From the cell containing the given text, extract its center point as (x, y) coordinate. 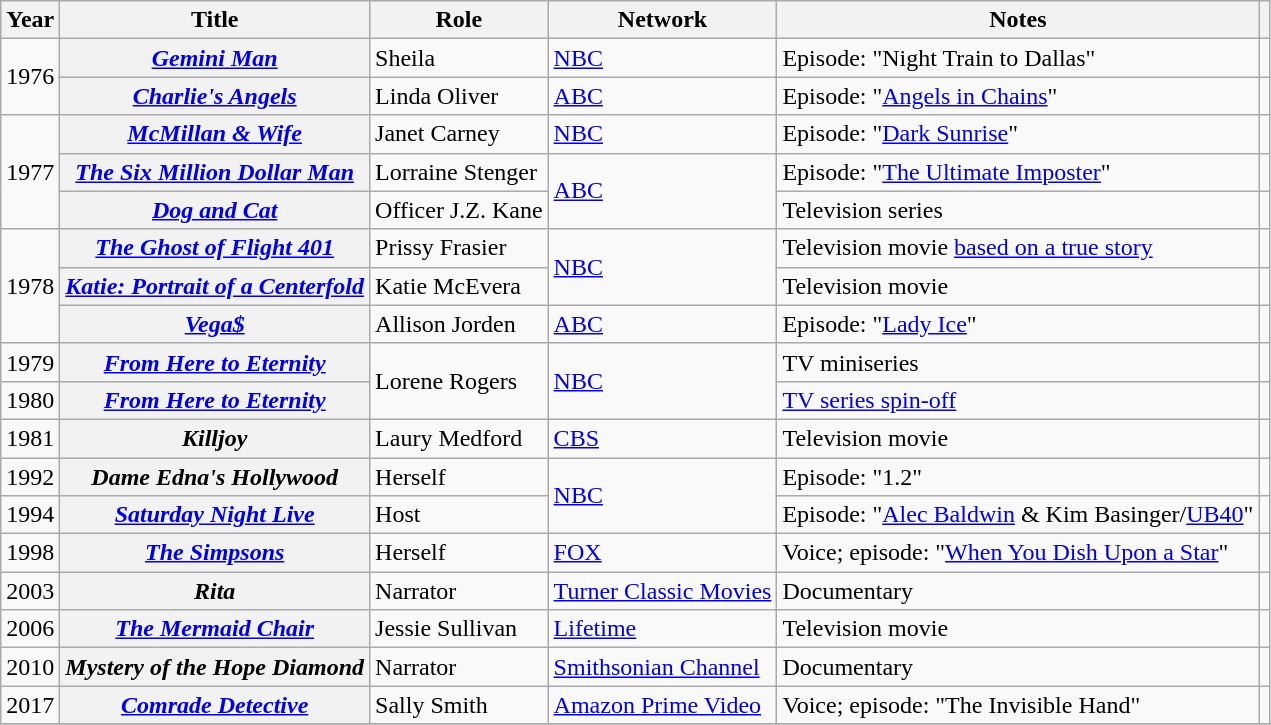
Officer J.Z. Kane (460, 210)
Rita (215, 591)
TV miniseries (1018, 362)
Notes (1018, 20)
Gemini Man (215, 58)
The Six Million Dollar Man (215, 172)
Comrade Detective (215, 705)
1992 (30, 477)
Saturday Night Live (215, 515)
Role (460, 20)
Lorene Rogers (460, 381)
Year (30, 20)
1978 (30, 286)
2006 (30, 629)
Vega$ (215, 324)
Turner Classic Movies (662, 591)
Television series (1018, 210)
1976 (30, 77)
Laury Medford (460, 438)
Mystery of the Hope Diamond (215, 667)
Sally Smith (460, 705)
Prissy Frasier (460, 248)
Lorraine Stenger (460, 172)
Episode: "The Ultimate Imposter" (1018, 172)
CBS (662, 438)
McMillan & Wife (215, 134)
Episode: "Night Train to Dallas" (1018, 58)
The Ghost of Flight 401 (215, 248)
Voice; episode: "The Invisible Hand" (1018, 705)
Amazon Prime Video (662, 705)
Host (460, 515)
Episode: "Alec Baldwin & Kim Basinger/UB40" (1018, 515)
2017 (30, 705)
Allison Jorden (460, 324)
1994 (30, 515)
TV series spin-off (1018, 400)
Episode: "Lady Ice" (1018, 324)
The Mermaid Chair (215, 629)
1980 (30, 400)
Katie McEvera (460, 286)
Sheila (460, 58)
Episode: "Angels in Chains" (1018, 96)
Killjoy (215, 438)
1981 (30, 438)
Lifetime (662, 629)
Janet Carney (460, 134)
1998 (30, 553)
Television movie based on a true story (1018, 248)
2010 (30, 667)
Title (215, 20)
Katie: Portrait of a Centerfold (215, 286)
Episode: "1.2" (1018, 477)
Voice; episode: "When You Dish Upon a Star" (1018, 553)
Jessie Sullivan (460, 629)
Episode: "Dark Sunrise" (1018, 134)
Charlie's Angels (215, 96)
Linda Oliver (460, 96)
Network (662, 20)
Dog and Cat (215, 210)
1979 (30, 362)
FOX (662, 553)
1977 (30, 172)
Dame Edna's Hollywood (215, 477)
The Simpsons (215, 553)
Smithsonian Channel (662, 667)
2003 (30, 591)
